Locate the cell with the specified text and output its (x, y) center coordinate. 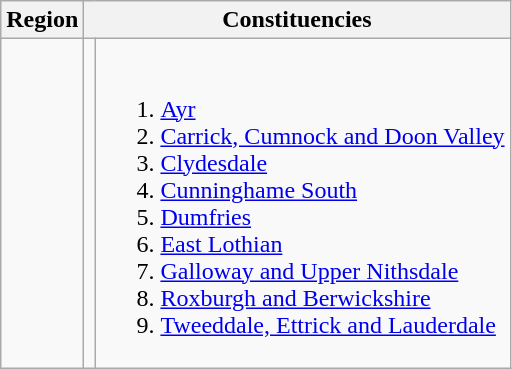
Constituencies (297, 20)
Region (42, 20)
